For the text-containing cell, return its midpoint in [X, Y] coordinate format. 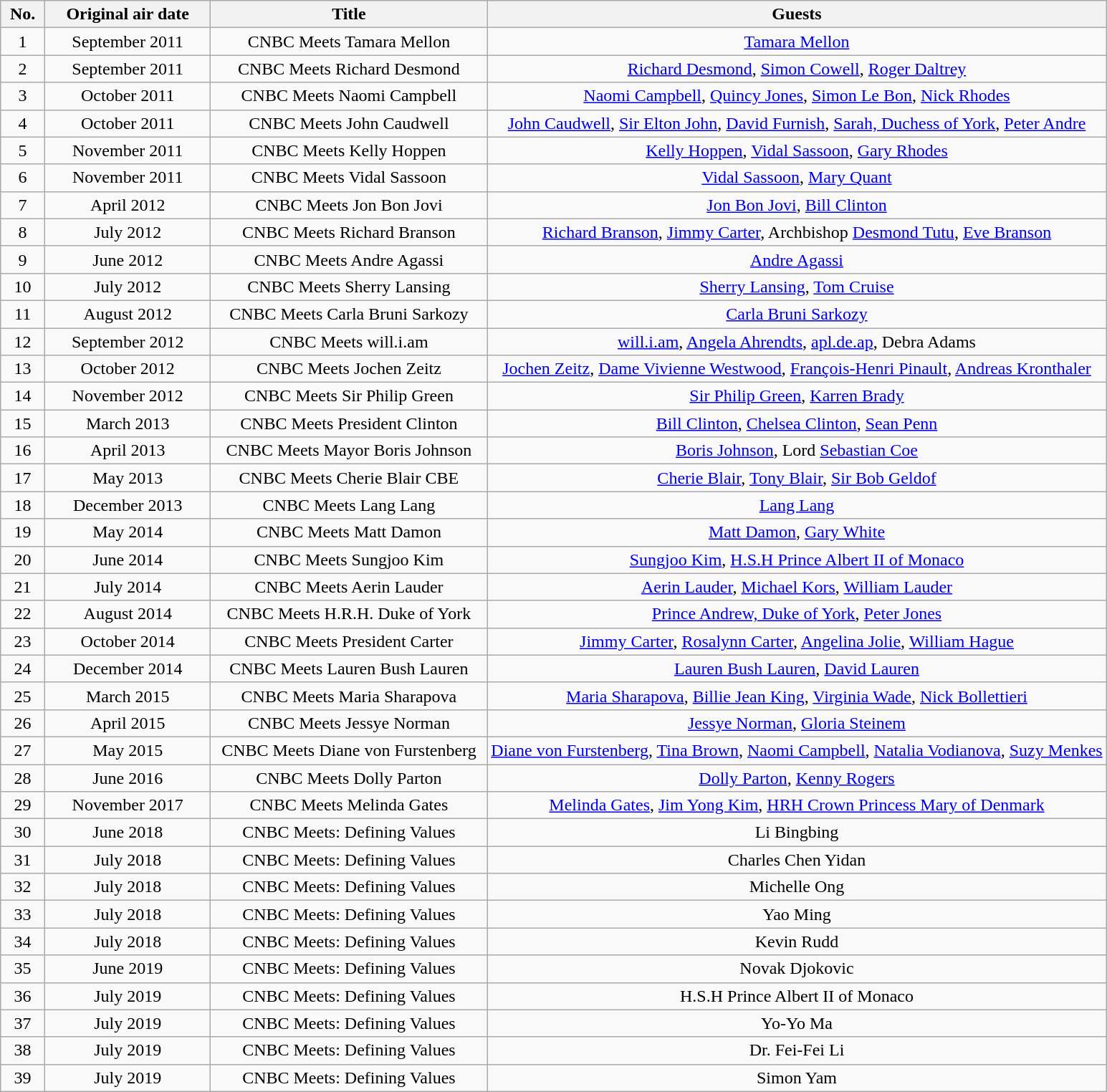
25 [23, 696]
CNBC Meets Lauren Bush Lauren [349, 669]
7 [23, 205]
CNBC Meets Richard Desmond [349, 69]
Jimmy Carter, Rosalynn Carter, Angelina Jolie, William Hague [797, 641]
Cherie Blair, Tony Blair, Sir Bob Geldof [797, 478]
30 [23, 833]
Simon Yam [797, 1078]
Melinda Gates, Jim Yong Kim, HRH Crown Princess Mary of Denmark [797, 805]
33 [23, 914]
Prince Andrew, Duke of York, Peter Jones [797, 614]
will.i.am, Angela Ahrendts, apl.de.ap, Debra Adams [797, 342]
8 [23, 232]
November 2017 [128, 805]
Yao Ming [797, 914]
CNBC Meets Dolly Parton [349, 777]
20 [23, 560]
Dolly Parton, Kenny Rogers [797, 777]
18 [23, 505]
27 [23, 750]
38 [23, 1050]
21 [23, 587]
37 [23, 1023]
August 2014 [128, 614]
CNBC Meets Vidal Sassoon [349, 178]
September 2012 [128, 342]
CNBC Meets Matt Damon [349, 532]
19 [23, 532]
CNBC Meets Naomi Campbell [349, 96]
CNBC Meets Sir Philip Green [349, 396]
March 2013 [128, 423]
Kevin Rudd [797, 942]
Richard Branson, Jimmy Carter, Archbishop Desmond Tutu, Eve Branson [797, 232]
36 [23, 996]
29 [23, 805]
Bill Clinton, Chelsea Clinton, Sean Penn [797, 423]
John Caudwell, Sir Elton John, David Furnish, Sarah, Duchess of York, Peter Andre [797, 123]
CNBC Meets Jon Bon Jovi [349, 205]
CNBC Meets Maria Sharapova [349, 696]
Li Bingbing [797, 833]
16 [23, 451]
9 [23, 259]
14 [23, 396]
March 2015 [128, 696]
Title [349, 14]
CNBC Meets Carla Bruni Sarkozy [349, 314]
Naomi Campbell, Quincy Jones, Simon Le Bon, Nick Rhodes [797, 96]
December 2013 [128, 505]
15 [23, 423]
CNBC Meets President Clinton [349, 423]
CNBC Meets Mayor Boris Johnson [349, 451]
3 [23, 96]
34 [23, 942]
32 [23, 887]
CNBC Meets H.R.H. Duke of York [349, 614]
June 2019 [128, 969]
November 2012 [128, 396]
Lang Lang [797, 505]
Kelly Hoppen, Vidal Sassoon, Gary Rhodes [797, 150]
Maria Sharapova, Billie Jean King, Virginia Wade, Nick Bollettieri [797, 696]
6 [23, 178]
Carla Bruni Sarkozy [797, 314]
April 2012 [128, 205]
28 [23, 777]
Matt Damon, Gary White [797, 532]
Sir Philip Green, Karren Brady [797, 396]
Guests [797, 14]
June 2018 [128, 833]
CNBC Meets Jessye Norman [349, 723]
CNBC Meets Cherie Blair CBE [349, 478]
22 [23, 614]
Lauren Bush Lauren, David Lauren [797, 669]
H.S.H Prince Albert II of Monaco [797, 996]
Sherry Lansing, Tom Cruise [797, 287]
Yo-Yo Ma [797, 1023]
April 2015 [128, 723]
39 [23, 1078]
24 [23, 669]
No. [23, 14]
CNBC Meets will.i.am [349, 342]
CNBC Meets Sherry Lansing [349, 287]
35 [23, 969]
Charles Chen Yidan [797, 860]
CNBC Meets Sungjoo Kim [349, 560]
Boris Johnson, Lord Sebastian Coe [797, 451]
31 [23, 860]
10 [23, 287]
CNBC Meets Lang Lang [349, 505]
May 2013 [128, 478]
Novak Djokovic [797, 969]
June 2012 [128, 259]
CNBC Meets Tamara Mellon [349, 42]
CNBC Meets Melinda Gates [349, 805]
CNBC Meets Diane von Furstenberg [349, 750]
Sungjoo Kim, H.S.H Prince Albert II of Monaco [797, 560]
October 2014 [128, 641]
August 2012 [128, 314]
CNBC Meets President Carter [349, 641]
5 [23, 150]
June 2016 [128, 777]
CNBC Meets John Caudwell [349, 123]
Diane von Furstenberg, Tina Brown, Naomi Campbell, Natalia Vodianova, Suzy Menkes [797, 750]
Michelle Ong [797, 887]
CNBC Meets Kelly Hoppen [349, 150]
CNBC Meets Aerin Lauder [349, 587]
Jochen Zeitz, Dame Vivienne Westwood, François-Henri Pinault, Andreas Kronthaler [797, 369]
Andre Agassi [797, 259]
CNBC Meets Andre Agassi [349, 259]
23 [23, 641]
Jessye Norman, Gloria Steinem [797, 723]
11 [23, 314]
1 [23, 42]
CNBC Meets Richard Branson [349, 232]
October 2012 [128, 369]
Aerin Lauder, Michael Kors, William Lauder [797, 587]
May 2015 [128, 750]
Dr. Fei-Fei Li [797, 1050]
December 2014 [128, 669]
Tamara Mellon [797, 42]
Vidal Sassoon, Mary Quant [797, 178]
April 2013 [128, 451]
13 [23, 369]
2 [23, 69]
June 2014 [128, 560]
26 [23, 723]
12 [23, 342]
Jon Bon Jovi, Bill Clinton [797, 205]
17 [23, 478]
May 2014 [128, 532]
July 2014 [128, 587]
CNBC Meets Jochen Zeitz [349, 369]
Richard Desmond, Simon Cowell, Roger Daltrey [797, 69]
Original air date [128, 14]
4 [23, 123]
